Search for the cell housing the specified text and yield its [x, y] center coordinate. 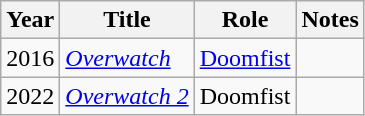
Year [30, 20]
Role [245, 20]
Notes [330, 20]
2016 [30, 58]
2022 [30, 96]
Title [127, 20]
Overwatch 2 [127, 96]
Overwatch [127, 58]
